For the text-containing cell, return its midpoint in (x, y) coordinate format. 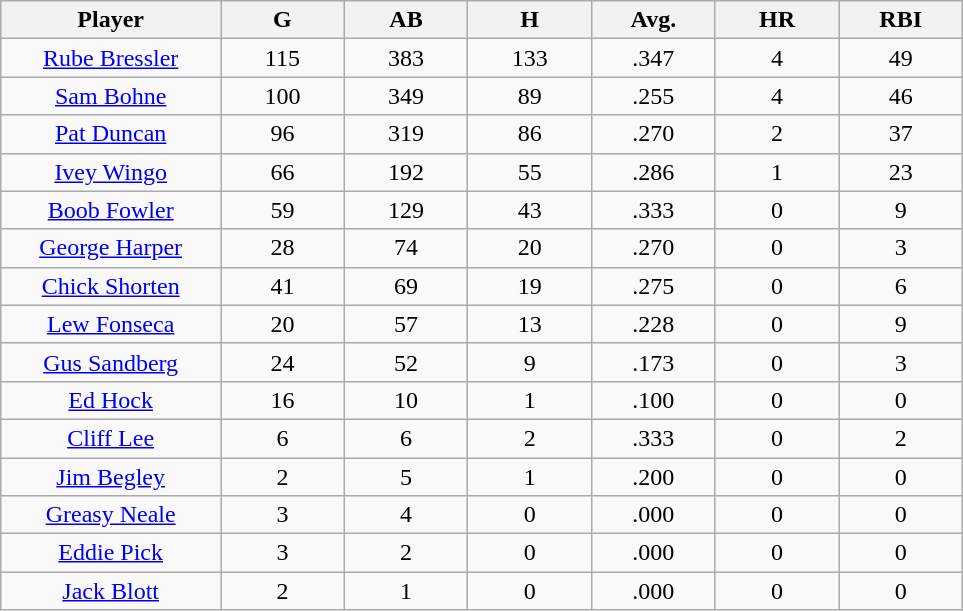
133 (530, 58)
.347 (654, 58)
George Harper (111, 248)
G (283, 20)
Ivey Wingo (111, 172)
46 (901, 96)
Gus Sandberg (111, 362)
74 (406, 248)
43 (530, 210)
5 (406, 477)
H (530, 20)
AB (406, 20)
.173 (654, 362)
.255 (654, 96)
41 (283, 286)
24 (283, 362)
66 (283, 172)
.200 (654, 477)
319 (406, 134)
100 (283, 96)
57 (406, 324)
28 (283, 248)
Lew Fonseca (111, 324)
23 (901, 172)
383 (406, 58)
89 (530, 96)
.286 (654, 172)
Cliff Lee (111, 438)
349 (406, 96)
Sam Bohne (111, 96)
19 (530, 286)
59 (283, 210)
HR (777, 20)
Ed Hock (111, 400)
Rube Bressler (111, 58)
55 (530, 172)
Greasy Neale (111, 515)
16 (283, 400)
Avg. (654, 20)
Jack Blott (111, 591)
115 (283, 58)
Eddie Pick (111, 553)
96 (283, 134)
Player (111, 20)
Jim Begley (111, 477)
.275 (654, 286)
.228 (654, 324)
86 (530, 134)
129 (406, 210)
Pat Duncan (111, 134)
10 (406, 400)
52 (406, 362)
192 (406, 172)
37 (901, 134)
49 (901, 58)
Chick Shorten (111, 286)
69 (406, 286)
Boob Fowler (111, 210)
RBI (901, 20)
.100 (654, 400)
13 (530, 324)
